Identify which cell holds the provided text, then report its [X, Y] central coordinate. 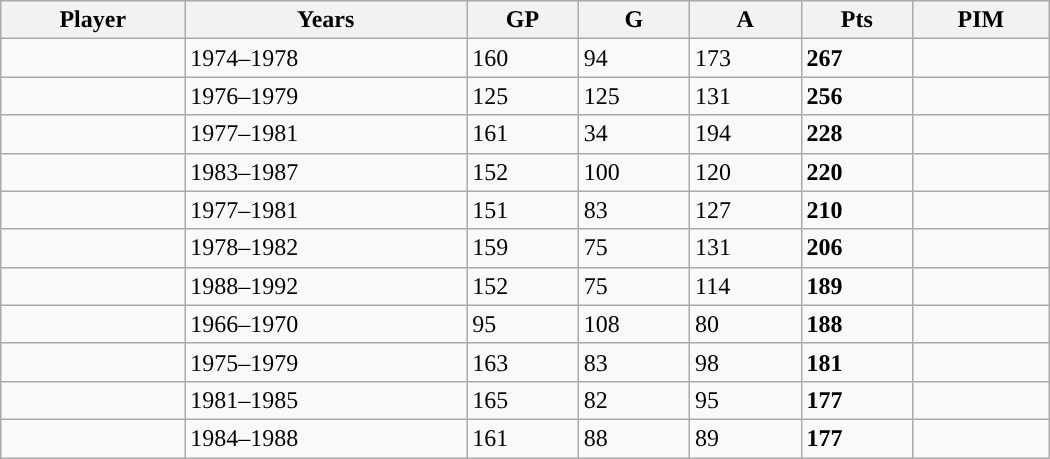
89 [746, 438]
220 [856, 172]
256 [856, 96]
163 [522, 362]
1974–1978 [326, 58]
Years [326, 20]
82 [634, 400]
Player [93, 20]
1966–1970 [326, 324]
34 [634, 134]
G [634, 20]
1975–1979 [326, 362]
94 [634, 58]
108 [634, 324]
98 [746, 362]
1984–1988 [326, 438]
1983–1987 [326, 172]
A [746, 20]
1978–1982 [326, 248]
210 [856, 210]
165 [522, 400]
206 [856, 248]
80 [746, 324]
PIM [980, 20]
GP [522, 20]
151 [522, 210]
159 [522, 248]
189 [856, 286]
114 [746, 286]
194 [746, 134]
1981–1985 [326, 400]
181 [856, 362]
228 [856, 134]
188 [856, 324]
127 [746, 210]
88 [634, 438]
Pts [856, 20]
173 [746, 58]
120 [746, 172]
1988–1992 [326, 286]
160 [522, 58]
1976–1979 [326, 96]
100 [634, 172]
267 [856, 58]
